Identify which cell holds the provided text, then report its [x, y] central coordinate. 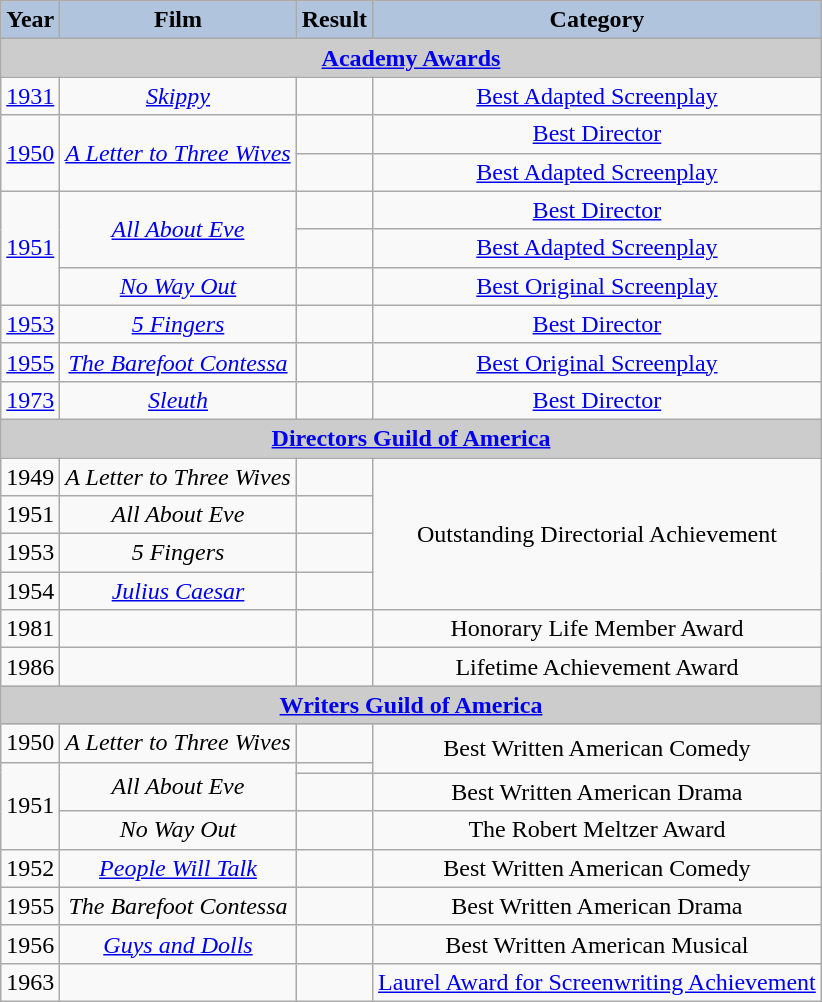
Sleuth [178, 400]
Result [334, 20]
Academy Awards [412, 58]
1949 [30, 477]
Honorary Life Member Award [598, 629]
1986 [30, 667]
1963 [30, 982]
Outstanding Directorial Achievement [598, 534]
1973 [30, 400]
Year [30, 20]
Directors Guild of America [412, 438]
Film [178, 20]
1954 [30, 591]
Category [598, 20]
Writers Guild of America [412, 705]
1956 [30, 944]
1931 [30, 96]
People Will Talk [178, 868]
1952 [30, 868]
The Robert Meltzer Award [598, 830]
Guys and Dolls [178, 944]
Skippy [178, 96]
Laurel Award for Screenwriting Achievement [598, 982]
Julius Caesar [178, 591]
Best Written American Musical [598, 944]
1981 [30, 629]
Lifetime Achievement Award [598, 667]
